For the text-containing cell, return its midpoint in [x, y] coordinate format. 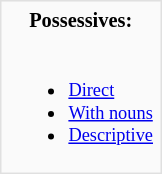
DirectWith nounsDescriptive [81, 103]
Possessives: [81, 22]
